Scan for the cell matching the given text and deliver its [x, y] coordinate at center. 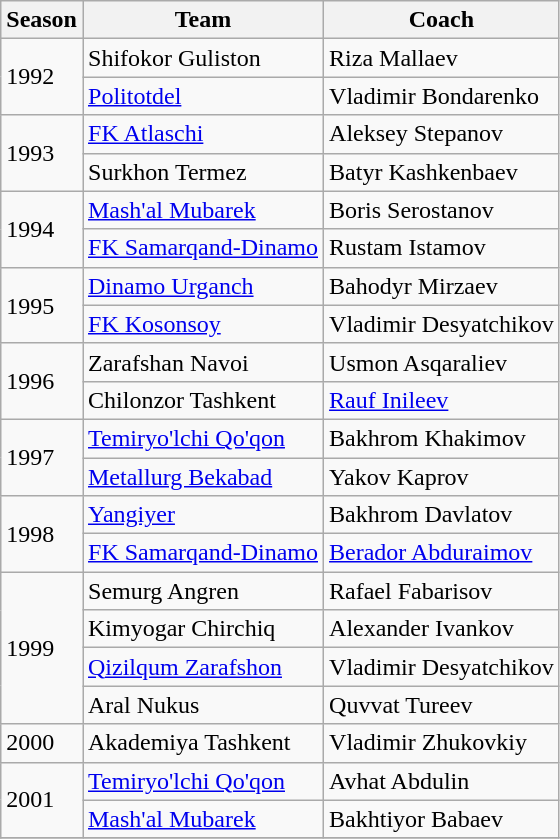
Alexander Ivankov [442, 629]
Politotdel [202, 96]
Yangiyer [202, 515]
2000 [42, 743]
Chilonzor Tashkent [202, 400]
Kimyogar Chirchiq [202, 629]
Semurg Angren [202, 591]
Berador Abduraimov [442, 553]
1999 [42, 648]
Aral Nukus [202, 705]
Boris Serostanov [442, 210]
Surkhon Termez [202, 172]
Rauf Inileev [442, 400]
1992 [42, 77]
Bakhtiyor Babaev [442, 819]
Aleksey Stepanov [442, 134]
Riza Mallaev [442, 58]
1995 [42, 305]
1998 [42, 534]
Bahodyr Mirzaev [442, 286]
Bakhrom Khakimov [442, 438]
Yakov Kaprov [442, 477]
Qizilqum Zarafshon [202, 667]
Usmon Asqaraliev [442, 362]
FK Atlaschi [202, 134]
Team [202, 20]
Rafael Fabarisov [442, 591]
2001 [42, 800]
Vladimir Zhukovkiy [442, 743]
Zarafshan Navoi [202, 362]
Quvvat Tureev [442, 705]
Akademiya Tashkent [202, 743]
Vladimir Bondarenko [442, 96]
1996 [42, 381]
FK Kosonsoy [202, 324]
1993 [42, 153]
Batyr Kashkenbaev [442, 172]
1994 [42, 229]
Coach [442, 20]
Bakhrom Davlatov [442, 515]
1997 [42, 457]
Metallurg Bekabad [202, 477]
Shifokor Guliston [202, 58]
Avhat Abdulin [442, 781]
Dinamo Urganch [202, 286]
Season [42, 20]
Rustam Istamov [442, 248]
